Return (x, y) of the center of cell containing provided text 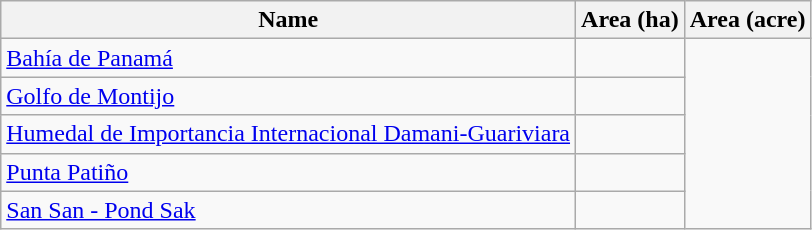
Area (ha) (630, 20)
Golfo de Montijo (288, 96)
Humedal de Importancia Internacional Damani-Guariviara (288, 134)
Area (acre) (748, 20)
Punta Patiño (288, 172)
Bahía de Panamá (288, 58)
San San - Pond Sak (288, 210)
Name (288, 20)
